Search for the cell housing the specified text and yield its [x, y] center coordinate. 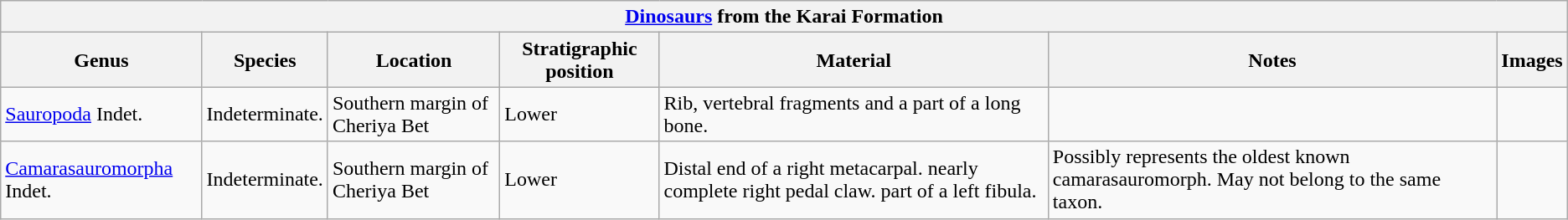
Rib, vertebral fragments and a part of a long bone. [854, 114]
Species [265, 60]
Dinosaurs from the Karai Formation [784, 17]
Images [1532, 60]
Possibly represents the oldest known camarasauromorph. May not belong to the same taxon. [1271, 180]
Distal end of a right metacarpal. nearly complete right pedal claw. part of a left fibula. [854, 180]
Camarasauromorpha Indet. [101, 180]
Notes [1271, 60]
Genus [101, 60]
Location [414, 60]
Material [854, 60]
Sauropoda Indet. [101, 114]
Stratigraphic position [580, 60]
